Identify which cell holds the provided text, then report its [X, Y] central coordinate. 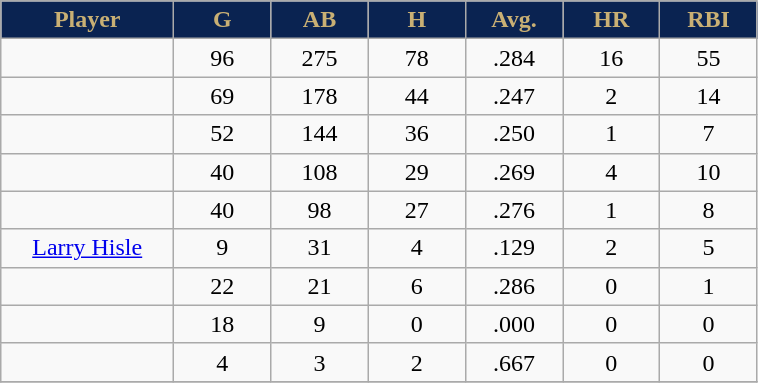
29 [416, 172]
.284 [514, 58]
.247 [514, 96]
52 [222, 134]
44 [416, 96]
Larry Hisle [88, 248]
31 [320, 248]
36 [416, 134]
.000 [514, 324]
8 [708, 210]
144 [320, 134]
78 [416, 58]
Player [88, 20]
7 [708, 134]
21 [320, 286]
27 [416, 210]
H [416, 20]
18 [222, 324]
275 [320, 58]
5 [708, 248]
.276 [514, 210]
178 [320, 96]
.250 [514, 134]
22 [222, 286]
RBI [708, 20]
55 [708, 58]
AB [320, 20]
69 [222, 96]
Avg. [514, 20]
16 [612, 58]
98 [320, 210]
6 [416, 286]
.286 [514, 286]
14 [708, 96]
HR [612, 20]
3 [320, 362]
.667 [514, 362]
.129 [514, 248]
10 [708, 172]
G [222, 20]
96 [222, 58]
108 [320, 172]
.269 [514, 172]
